Output the [x, y] coordinate of the center of the cell containing the given text.  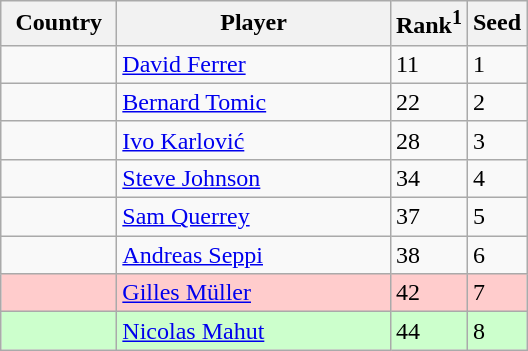
Gilles Müller [254, 293]
3 [496, 140]
5 [496, 217]
Rank1 [428, 24]
4 [496, 178]
42 [428, 293]
Seed [496, 24]
37 [428, 217]
28 [428, 140]
7 [496, 293]
Player [254, 24]
44 [428, 331]
Andreas Seppi [254, 255]
Country [59, 24]
Nicolas Mahut [254, 331]
David Ferrer [254, 64]
Steve Johnson [254, 178]
38 [428, 255]
Bernard Tomic [254, 102]
1 [496, 64]
6 [496, 255]
34 [428, 178]
2 [496, 102]
8 [496, 331]
Ivo Karlović [254, 140]
11 [428, 64]
22 [428, 102]
Sam Querrey [254, 217]
